Locate the cell with the specified text and output its (x, y) center coordinate. 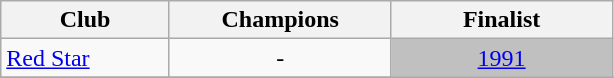
Champions (280, 20)
Club (86, 20)
Red Star (86, 58)
- (280, 58)
1991 (502, 58)
Finalist (502, 20)
